Identify which cell holds the provided text, then report its [x, y] central coordinate. 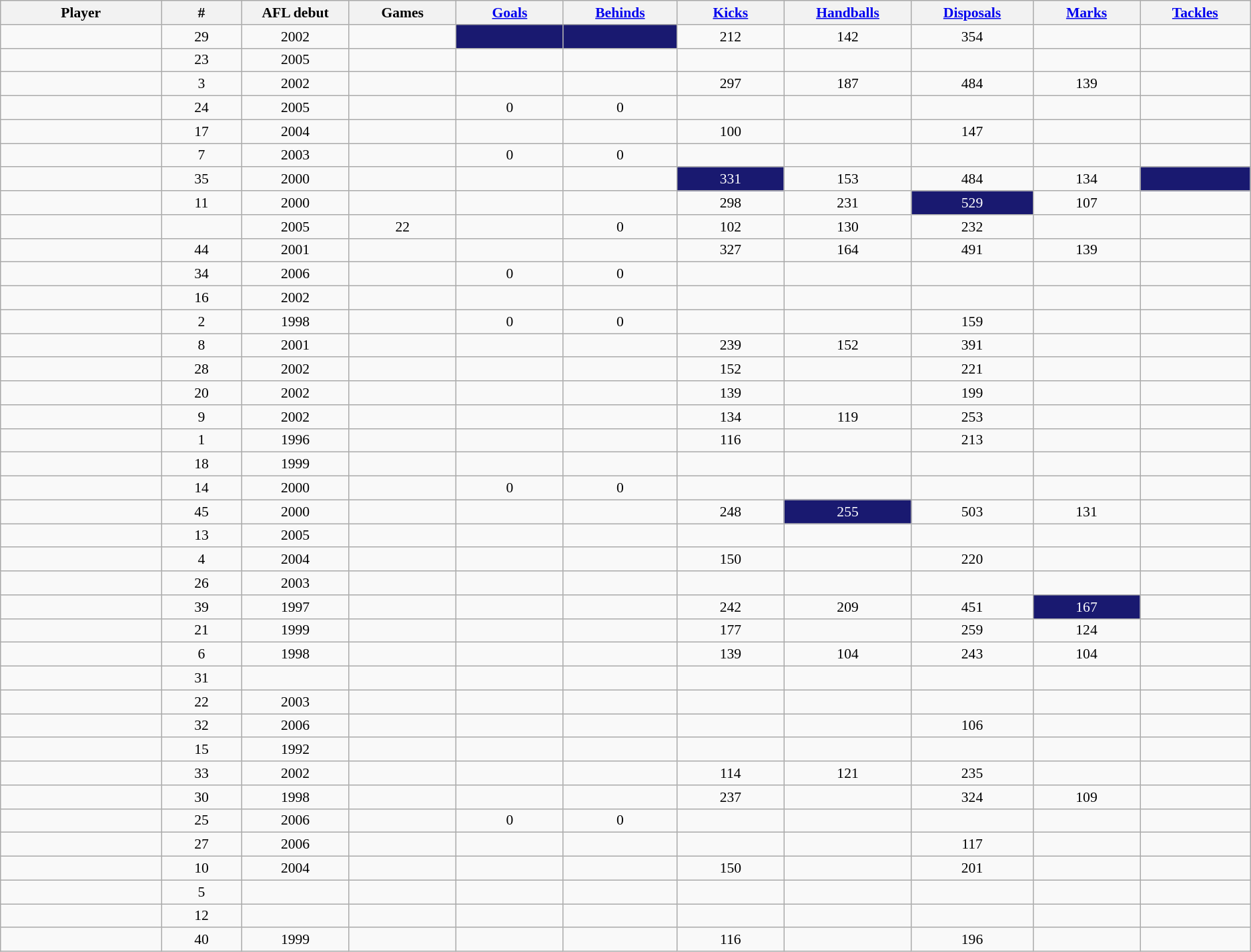
220 [972, 560]
107 [1086, 203]
255 [847, 512]
Games [403, 13]
10 [201, 869]
44 [201, 250]
Handballs [847, 13]
248 [731, 512]
131 [1086, 512]
177 [731, 630]
235 [972, 773]
23 [201, 60]
100 [731, 131]
27 [201, 845]
232 [972, 227]
221 [972, 370]
167 [1086, 607]
20 [201, 393]
121 [847, 773]
2 [201, 322]
124 [1086, 630]
5 [201, 892]
12 [201, 916]
1996 [295, 440]
Marks [1086, 13]
231 [847, 203]
147 [972, 131]
18 [201, 464]
142 [847, 37]
30 [201, 797]
106 [972, 726]
39 [201, 607]
242 [731, 607]
153 [847, 179]
213 [972, 440]
40 [201, 940]
253 [972, 417]
209 [847, 607]
102 [731, 227]
164 [847, 250]
8 [201, 346]
16 [201, 298]
117 [972, 845]
33 [201, 773]
243 [972, 654]
529 [972, 203]
201 [972, 869]
331 [731, 179]
199 [972, 393]
239 [731, 346]
1992 [295, 750]
159 [972, 322]
3 [201, 84]
212 [731, 37]
4 [201, 560]
29 [201, 37]
1 [201, 440]
491 [972, 250]
Tackles [1196, 13]
24 [201, 108]
327 [731, 250]
298 [731, 203]
Goals [510, 13]
45 [201, 512]
503 [972, 512]
Kicks [731, 13]
259 [972, 630]
# [201, 13]
14 [201, 488]
25 [201, 821]
297 [731, 84]
237 [731, 797]
17 [201, 131]
196 [972, 940]
34 [201, 274]
21 [201, 630]
7 [201, 155]
28 [201, 370]
451 [972, 607]
Behinds [620, 13]
114 [731, 773]
31 [201, 678]
109 [1086, 797]
AFL debut [295, 13]
26 [201, 583]
Disposals [972, 13]
6 [201, 654]
11 [201, 203]
1997 [295, 607]
15 [201, 750]
119 [847, 417]
187 [847, 84]
35 [201, 179]
Player [81, 13]
13 [201, 536]
391 [972, 346]
354 [972, 37]
130 [847, 227]
32 [201, 726]
324 [972, 797]
9 [201, 417]
